Identify which cell holds the provided text, then report its [X, Y] central coordinate. 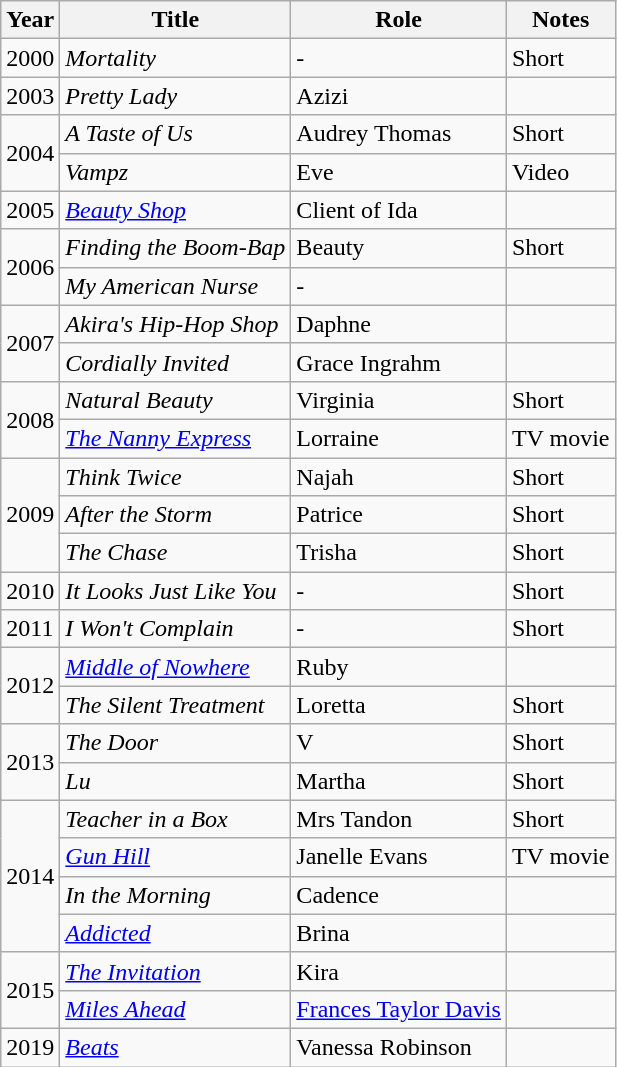
Vampz [176, 172]
Martha [399, 781]
Daphne [399, 324]
The Chase [176, 553]
Think Twice [176, 477]
Finding the Boom-Bap [176, 248]
2009 [30, 515]
Year [30, 20]
In the Morning [176, 895]
My American Nurse [176, 286]
Virginia [399, 400]
Teacher in a Box [176, 819]
2006 [30, 267]
Eve [399, 172]
Pretty Lady [176, 96]
Notes [560, 20]
Beats [176, 1047]
The Silent Treatment [176, 705]
Miles Ahead [176, 1009]
Mortality [176, 58]
V [399, 743]
2019 [30, 1047]
Frances Taylor Davis [399, 1009]
Ruby [399, 667]
2005 [30, 210]
Azizi [399, 96]
Loretta [399, 705]
I Won't Complain [176, 629]
The Nanny Express [176, 438]
A Taste of Us [176, 134]
Kira [399, 971]
2010 [30, 591]
Addicted [176, 933]
Gun Hill [176, 857]
2007 [30, 343]
The Invitation [176, 971]
2008 [30, 419]
After the Storm [176, 515]
Janelle Evans [399, 857]
Brina [399, 933]
It Looks Just Like You [176, 591]
2013 [30, 762]
Middle of Nowhere [176, 667]
Title [176, 20]
Client of Ida [399, 210]
Trisha [399, 553]
Beauty Shop [176, 210]
2011 [30, 629]
Lu [176, 781]
The Door [176, 743]
Vanessa Robinson [399, 1047]
2014 [30, 876]
Patrice [399, 515]
Grace Ingrahm [399, 362]
Natural Beauty [176, 400]
Audrey Thomas [399, 134]
Akira's Hip-Hop Shop [176, 324]
Najah [399, 477]
2003 [30, 96]
2012 [30, 686]
2000 [30, 58]
2004 [30, 153]
2015 [30, 990]
Role [399, 20]
Cadence [399, 895]
Cordially Invited [176, 362]
Mrs Tandon [399, 819]
Beauty [399, 248]
Video [560, 172]
Lorraine [399, 438]
